Determine the [x, y] coordinate at the center of the cell enclosing the given text.  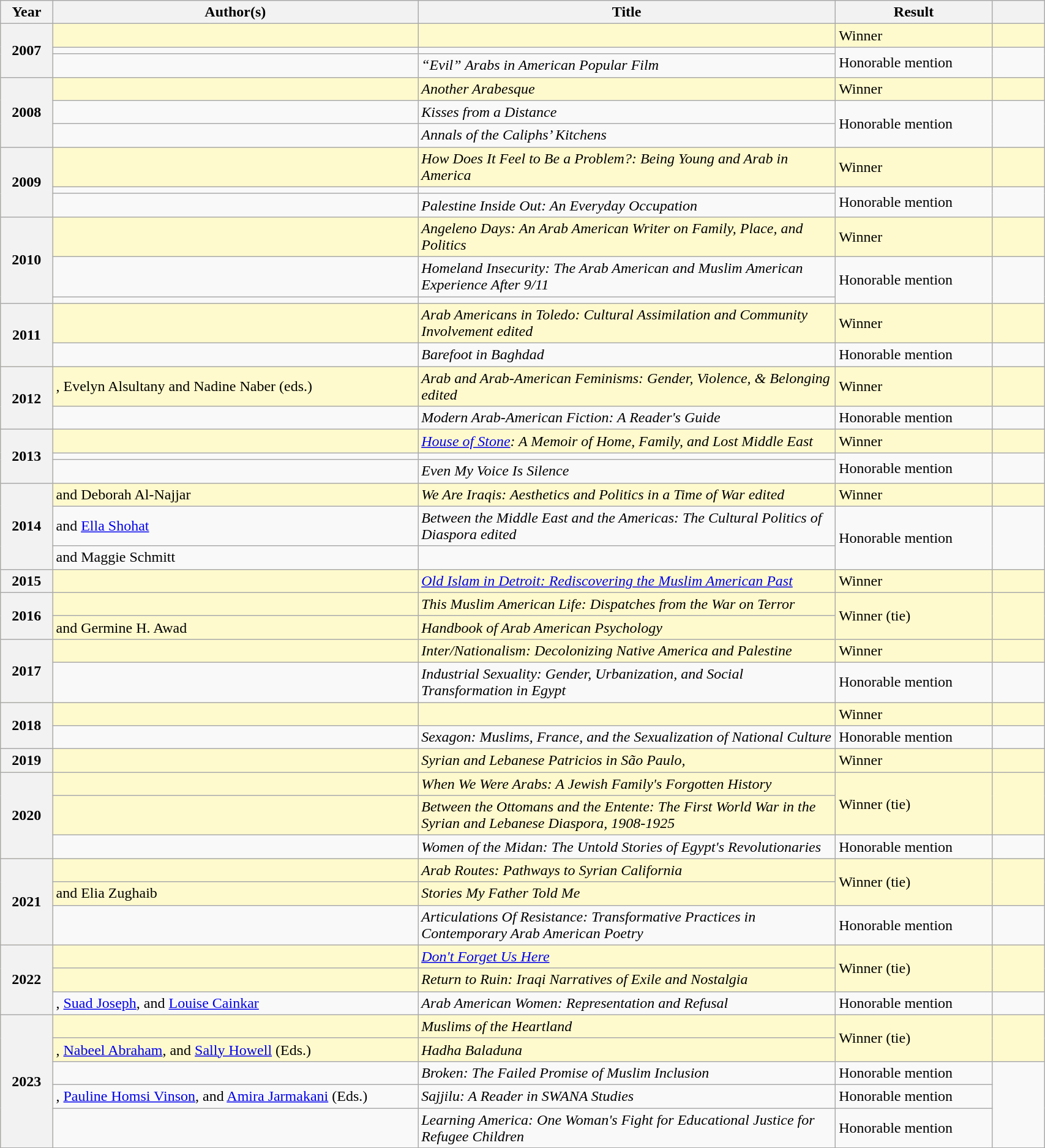
2009 [27, 182]
Modern Arab-American Fiction: A Reader's Guide [627, 418]
Barefoot in Baghdad [627, 355]
2019 [27, 761]
2021 [27, 902]
Arab Routes: Pathways to Syrian California [627, 870]
Old Islam in Detroit: Rediscovering the Muslim American Past [627, 581]
Women of the Midan: The Untold Stories of Egypt's Revolutionaries [627, 847]
Palestine Inside Out: An Everyday Occupation [627, 205]
Inter/Nationalism: Decolonizing Native America and Palestine [627, 650]
Return to Ruin: Iraqi Narratives of Exile and Nostalgia [627, 980]
Sexagon: Muslims, France, and the Sexualization of National Culture [627, 737]
“Evil” Arabs in American Popular Film [627, 65]
Stories My Father Told Me [627, 893]
, Pauline Homsi Vinson, and Amira Jarmakani (Eds.) [235, 1096]
2012 [27, 398]
and Elia Zughaib [235, 893]
Kisses from a Distance [627, 112]
This Muslim American Life: Dispatches from the War on Terror [627, 604]
and Germine H. Awad [235, 627]
Title [627, 12]
and Maggie Schmitt [235, 557]
Result [914, 12]
2011 [27, 335]
2008 [27, 112]
Author(s) [235, 12]
Muslims of the Heartland [627, 1026]
2020 [27, 815]
When We Were Arabs: A Jewish Family's Forgotten History [627, 784]
Arab American Women: Representation and Refusal [627, 1003]
Industrial Sexuality: Gender, Urbanization, and Social Transformation in Egypt [627, 682]
Another Arabesque [627, 89]
House of Stone: A Memoir of Home, Family, and Lost Middle East [627, 441]
and Deborah Al-Najjar [235, 494]
, Suad Joseph, and Louise Cainkar [235, 1003]
Between the Middle East and the Americas: The Cultural Politics of Diaspora edited [627, 526]
Even My Voice Is Silence [627, 471]
, Evelyn Alsultany and Nadine Naber (eds.) [235, 387]
2017 [27, 671]
2007 [27, 50]
2016 [27, 616]
Syrian and Lebanese Patricios in São Paulo, [627, 761]
Year [27, 12]
Angeleno Days: An Arab American Writer on Family, Place, and Politics [627, 236]
2013 [27, 457]
, Nabeel Abraham, and Sally Howell (Eds.) [235, 1049]
2015 [27, 581]
Arab and Arab-American Feminisms: Gender, Violence, & Belonging edited [627, 387]
Annals of the Caliphs’ Kitchens [627, 135]
Broken: The Failed Promise of Muslim Inclusion [627, 1073]
and Ella Shohat [235, 526]
Arab Americans in Toledo: Cultural Assimilation and Community Involvement edited [627, 323]
We Are Iraqis: Aesthetics and Politics in a Time of War edited [627, 494]
2018 [27, 726]
Learning America: One Woman's Fight for Educational Justice for Refugee Children [627, 1127]
2023 [27, 1081]
Hadha Baladuna [627, 1049]
Homeland Insecurity: The Arab American and Muslim American Experience After 9/11 [627, 277]
2014 [27, 526]
Articulations Of Resistance: Transformative Practices in Contemporary Arab American Poetry [627, 925]
Handbook of Arab American Psychology [627, 627]
How Does It Feel to Be a Problem?: Being Young and Arab in America [627, 166]
2022 [27, 980]
Sajjilu: A Reader in SWANA Studies [627, 1096]
2010 [27, 259]
Between the Ottomans and the Entente: The First World War in the Syrian and Lebanese Diaspora, 1908-1925 [627, 815]
Don't Forget Us Here [627, 956]
